Determine the (X, Y) coordinate at the center of the cell enclosing the given text.  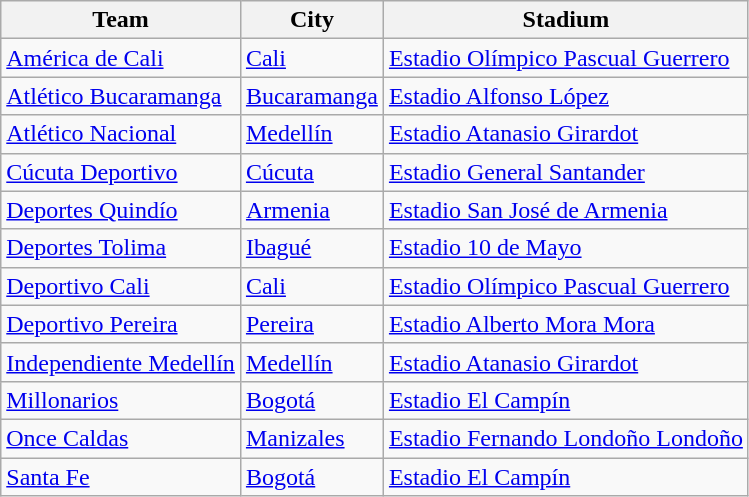
Estadio 10 de Mayo (566, 248)
Santa Fe (121, 477)
Atlético Nacional (121, 134)
Cúcuta Deportivo (121, 172)
Bucaramanga (312, 96)
América de Cali (121, 58)
Ibagué (312, 248)
Deportivo Pereira (121, 324)
Team (121, 20)
Stadium (566, 20)
Estadio Fernando Londoño Londoño (566, 438)
Manizales (312, 438)
Atlético Bucaramanga (121, 96)
Estadio General Santander (566, 172)
Estadio Alberto Mora Mora (566, 324)
Deportivo Cali (121, 286)
Estadio Alfonso López (566, 96)
Armenia (312, 210)
Once Caldas (121, 438)
Cúcuta (312, 172)
Pereira (312, 324)
Millonarios (121, 400)
Independiente Medellín (121, 362)
Deportes Quindío (121, 210)
City (312, 20)
Estadio San José de Armenia (566, 210)
Deportes Tolima (121, 248)
